Detect which cell encompasses the target text, then output its (x, y) center coordinate. 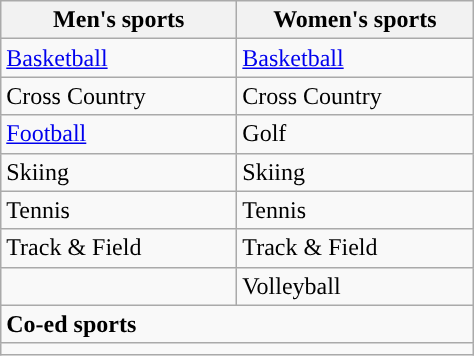
Volleyball (355, 286)
Co-ed sports (237, 324)
Football (119, 134)
Men's sports (119, 20)
Golf (355, 134)
Women's sports (355, 20)
